Return the (X, Y) coordinate for the center point of the cell that contains the specified text.  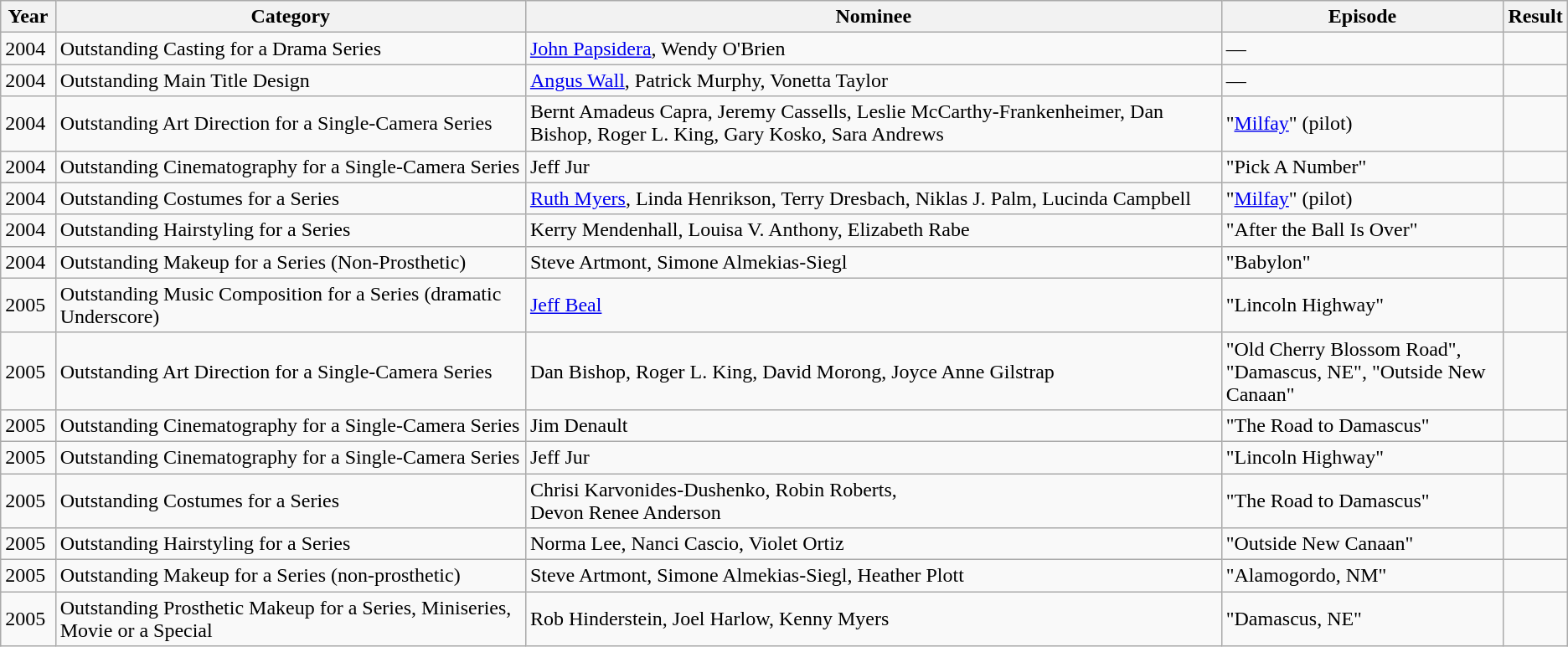
Result (1535, 17)
Category (290, 17)
Outstanding Music Composition for a Series (dramatic Underscore) (290, 305)
Year (28, 17)
"Pick A Number" (1362, 167)
"Damascus, NE" (1362, 619)
Outstanding Makeup for a Series (Non-Prosthetic) (290, 262)
Episode (1362, 17)
"Babylon" (1362, 262)
Bernt Amadeus Capra, Jeremy Cassells, Leslie McCarthy-Frankenheimer, Dan Bishop, Roger L. King, Gary Kosko, Sara Andrews (873, 124)
Ruth Myers, Linda Henrikson, Terry Dresbach, Niklas J. Palm, Lucinda Campbell (873, 198)
"Alamogordo, NM" (1362, 576)
Jeff Beal (873, 305)
Dan Bishop, Roger L. King, David Morong, Joyce Anne Gilstrap (873, 371)
John Papsidera, Wendy O'Brien (873, 49)
Outstanding Main Title Design (290, 80)
Steve Artmont, Simone Almekias-Siegl (873, 262)
"Old Cherry Blossom Road", "Damascus, NE", "Outside New Canaan" (1362, 371)
Outstanding Prosthetic Makeup for a Series, Miniseries, Movie or a Special (290, 619)
Kerry Mendenhall, Louisa V. Anthony, Elizabeth Rabe (873, 230)
"Outside New Canaan" (1362, 544)
Steve Artmont, Simone Almekias-Siegl, Heather Plott (873, 576)
Chrisi Karvonides-Dushenko, Robin Roberts,Devon Renee Anderson (873, 501)
Jim Denault (873, 425)
Rob Hinderstein, Joel Harlow, Kenny Myers (873, 619)
Angus Wall, Patrick Murphy, Vonetta Taylor (873, 80)
Norma Lee, Nanci Cascio, Violet Ortiz (873, 544)
Nominee (873, 17)
"After the Ball Is Over" (1362, 230)
Outstanding Casting for a Drama Series (290, 49)
Outstanding Makeup for a Series (non-prosthetic) (290, 576)
